Determine the (X, Y) coordinate at the center of the cell enclosing the given text.  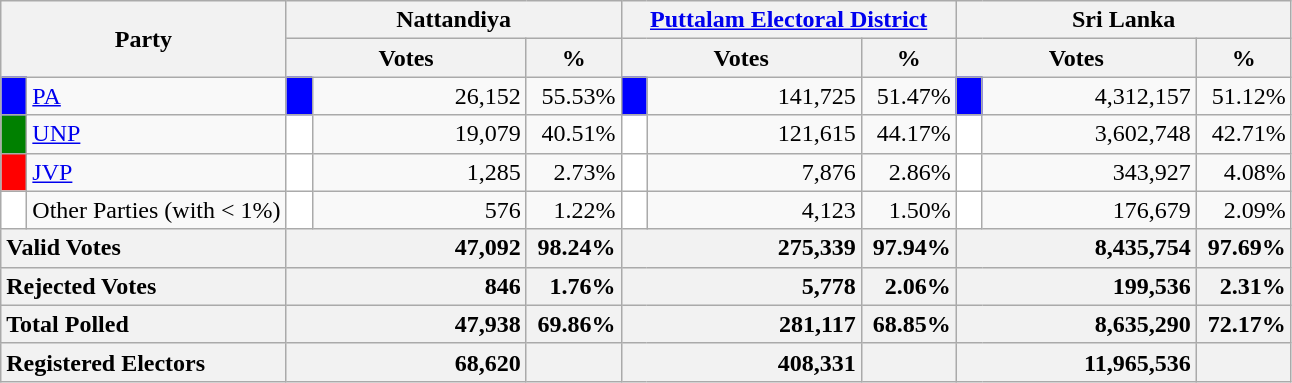
2.31% (1244, 286)
Puttalam Electoral District (788, 20)
4.08% (1244, 172)
40.51% (574, 134)
11,965,536 (1076, 362)
Other Parties (with < 1%) (156, 210)
1.50% (908, 210)
199,536 (1076, 286)
68,620 (406, 362)
3,602,748 (1089, 134)
47,092 (406, 248)
1.76% (574, 286)
98.24% (574, 248)
68.85% (908, 324)
2.73% (574, 172)
Rejected Votes (144, 286)
2.86% (908, 172)
7,876 (754, 172)
55.53% (574, 96)
PA (156, 96)
2.09% (1244, 210)
44.17% (908, 134)
Nattandiya (454, 20)
Sri Lanka (1124, 20)
51.12% (1244, 96)
121,615 (754, 134)
846 (406, 286)
1.22% (574, 210)
281,117 (741, 324)
97.94% (908, 248)
JVP (156, 172)
51.47% (908, 96)
4,123 (754, 210)
97.69% (1244, 248)
42.71% (1244, 134)
47,938 (406, 324)
19,079 (419, 134)
UNP (156, 134)
408,331 (741, 362)
Registered Electors (144, 362)
2.06% (908, 286)
72.17% (1244, 324)
343,927 (1089, 172)
275,339 (741, 248)
Total Polled (144, 324)
26,152 (419, 96)
141,725 (754, 96)
Valid Votes (144, 248)
8,435,754 (1076, 248)
4,312,157 (1089, 96)
Party (144, 39)
176,679 (1089, 210)
5,778 (741, 286)
1,285 (419, 172)
8,635,290 (1076, 324)
69.86% (574, 324)
576 (419, 210)
